Capture the cell that displays the provided text and extract its [x, y] central coordinate. 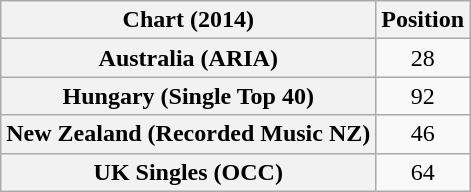
46 [423, 134]
UK Singles (OCC) [188, 172]
64 [423, 172]
Position [423, 20]
Hungary (Single Top 40) [188, 96]
Chart (2014) [188, 20]
28 [423, 58]
New Zealand (Recorded Music NZ) [188, 134]
92 [423, 96]
Australia (ARIA) [188, 58]
